Return (X, Y) of the center of cell containing provided text 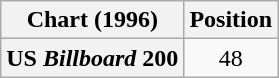
US Billboard 200 (92, 58)
48 (231, 58)
Chart (1996) (92, 20)
Position (231, 20)
